Determine the [x, y] coordinate at the center of the cell enclosing the given text.  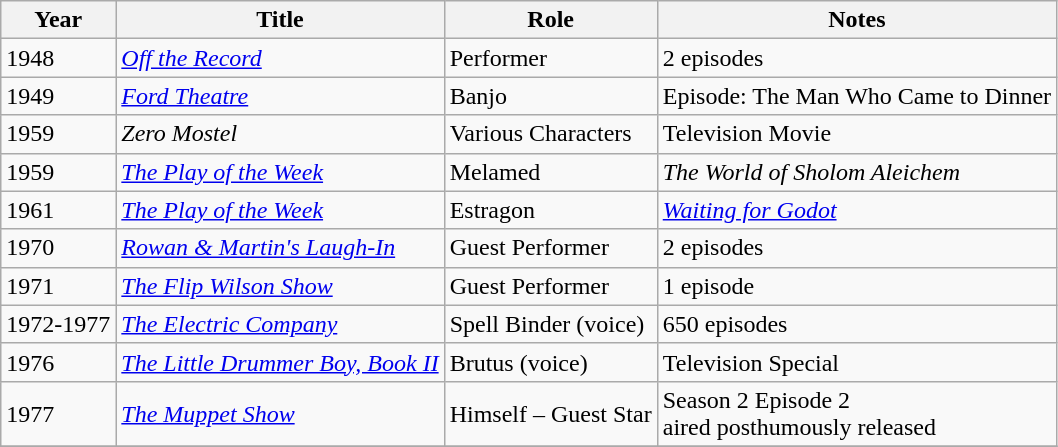
Television Movie [856, 134]
Brutus (voice) [550, 362]
1961 [58, 210]
1948 [58, 58]
Waiting for Godot [856, 210]
Off the Record [280, 58]
Banjo [550, 96]
Performer [550, 58]
Rowan & Martin's Laugh-In [280, 248]
1 episode [856, 286]
1977 [58, 414]
650 episodes [856, 324]
Ford Theatre [280, 96]
Melamed [550, 172]
The World of Sholom Aleichem [856, 172]
1949 [58, 96]
1970 [58, 248]
Notes [856, 20]
Various Characters [550, 134]
Role [550, 20]
Episode: The Man Who Came to Dinner [856, 96]
Zero Mostel [280, 134]
The Flip Wilson Show [280, 286]
Estragon [550, 210]
Television Special [856, 362]
Season 2 Episode 2 aired posthumously released [856, 414]
1972-1977 [58, 324]
The Muppet Show [280, 414]
Title [280, 20]
Year [58, 20]
The Little Drummer Boy, Book II [280, 362]
1971 [58, 286]
Himself – Guest Star [550, 414]
Spell Binder (voice) [550, 324]
The Electric Company [280, 324]
1976 [58, 362]
